Return [X, Y] of the center of cell containing provided text 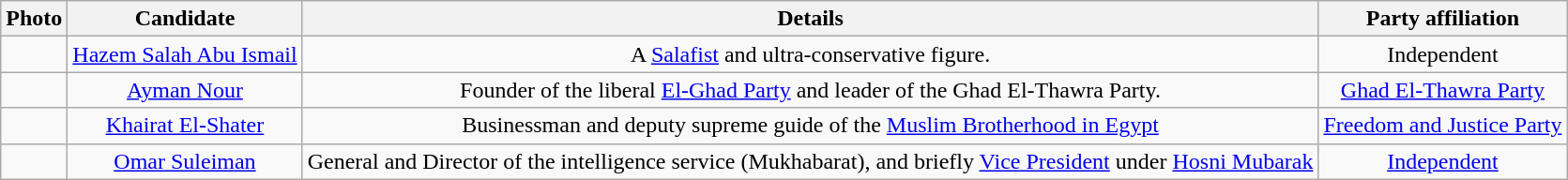
Candidate [185, 19]
Party affiliation [1443, 19]
Founder of the liberal El-Ghad Party and leader of the Ghad El-Thawra Party. [811, 90]
Omar Suleiman [185, 161]
Businessman and deputy supreme guide of the Muslim Brotherhood in Egypt [811, 126]
Ghad El-Thawra Party [1443, 90]
Photo [34, 19]
A Salafist and ultra-conservative figure. [811, 54]
General and Director of the intelligence service (Mukhabarat), and briefly Vice President under Hosni Mubarak [811, 161]
Khairat El-Shater [185, 126]
Hazem Salah Abu Ismail [185, 54]
Ayman Nour [185, 90]
Details [811, 19]
Freedom and Justice Party [1443, 126]
